Return (x, y) of the center of cell containing provided text 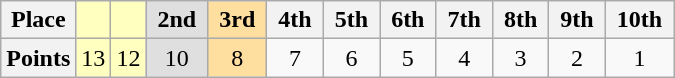
Place (38, 20)
13 (94, 58)
10 (177, 58)
3rd (238, 20)
8 (238, 58)
1 (639, 58)
4th (295, 20)
Points (38, 58)
5 (408, 58)
12 (128, 58)
5th (351, 20)
7 (295, 58)
6 (351, 58)
9th (577, 20)
2nd (177, 20)
8th (520, 20)
3 (520, 58)
10th (639, 20)
6th (408, 20)
2 (577, 58)
7th (464, 20)
4 (464, 58)
